Identify which cell holds the provided text, then report its [X, Y] central coordinate. 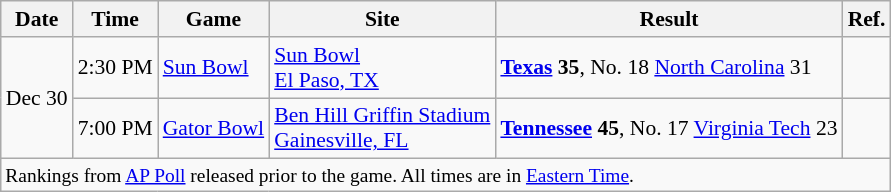
Sun BowlEl Paso, TX [382, 68]
Game [214, 19]
Gator Bowl [214, 128]
Tennessee 45, No. 17 Virginia Tech 23 [668, 128]
Ref. [867, 19]
7:00 PM [116, 128]
Site [382, 19]
2:30 PM [116, 68]
Rankings from AP Poll released prior to the game. All times are in Eastern Time. [446, 176]
Ben Hill Griffin StadiumGainesville, FL [382, 128]
Date [37, 19]
Time [116, 19]
Texas 35, No. 18 North Carolina 31 [668, 68]
Result [668, 19]
Dec 30 [37, 98]
Sun Bowl [214, 68]
